From the cell containing the given text, extract its center point as (X, Y) coordinate. 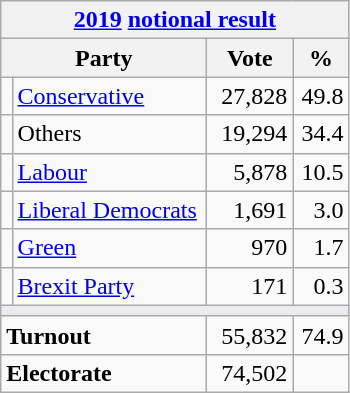
% (321, 58)
Party (104, 58)
5,878 (250, 172)
19,294 (250, 134)
10.5 (321, 172)
Brexit Party (110, 286)
171 (250, 286)
34.4 (321, 134)
970 (250, 248)
Electorate (104, 373)
2019 notional result (175, 20)
0.3 (321, 286)
Liberal Democrats (110, 210)
Vote (250, 58)
Labour (110, 172)
74,502 (250, 373)
Turnout (104, 335)
Green (110, 248)
49.8 (321, 96)
Conservative (110, 96)
Others (110, 134)
3.0 (321, 210)
55,832 (250, 335)
27,828 (250, 96)
1.7 (321, 248)
1,691 (250, 210)
74.9 (321, 335)
